Return (x, y) of the center of cell containing provided text 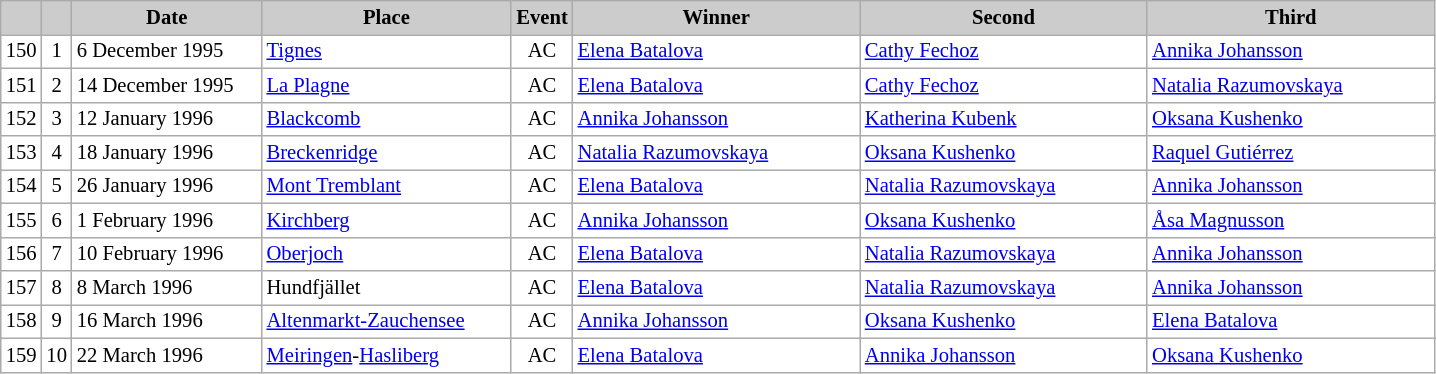
Winner (716, 17)
10 February 1996 (167, 254)
Åsa Magnusson (1290, 220)
Tignes (387, 51)
Second (1004, 17)
26 January 1996 (167, 186)
153 (22, 153)
150 (22, 51)
156 (22, 254)
154 (22, 186)
14 December 1995 (167, 85)
157 (22, 287)
Hundfjället (387, 287)
1 February 1996 (167, 220)
6 December 1995 (167, 51)
3 (56, 119)
22 March 1996 (167, 355)
155 (22, 220)
1 (56, 51)
16 March 1996 (167, 321)
Event (542, 17)
151 (22, 85)
Raquel Gutiérrez (1290, 153)
Mont Tremblant (387, 186)
Katherina Kubenk (1004, 119)
12 January 1996 (167, 119)
Date (167, 17)
Third (1290, 17)
2 (56, 85)
Oberjoch (387, 254)
10 (56, 355)
152 (22, 119)
158 (22, 321)
18 January 1996 (167, 153)
9 (56, 321)
6 (56, 220)
Breckenridge (387, 153)
5 (56, 186)
Altenmarkt-Zauchensee (387, 321)
Meiringen-Hasliberg (387, 355)
159 (22, 355)
Blackcomb (387, 119)
8 (56, 287)
7 (56, 254)
8 March 1996 (167, 287)
La Plagne (387, 85)
Kirchberg (387, 220)
4 (56, 153)
Place (387, 17)
